Extract the [x, y] coordinate from the center of the cell holding the provided text.  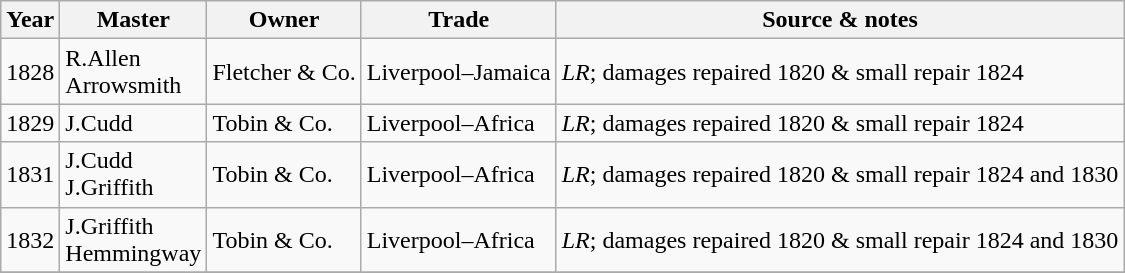
Owner [284, 20]
Year [30, 20]
J.CuddJ.Griffith [134, 174]
Source & notes [840, 20]
1832 [30, 240]
1831 [30, 174]
Fletcher & Co. [284, 72]
1829 [30, 123]
Trade [458, 20]
Master [134, 20]
J.Cudd [134, 123]
Liverpool–Jamaica [458, 72]
J.GriffithHemmingway [134, 240]
1828 [30, 72]
R.AllenArrowsmith [134, 72]
